Return the (X, Y) coordinate for the center point of the cell that contains the specified text.  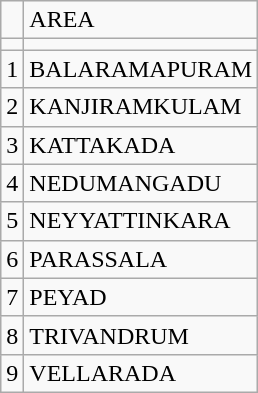
NEYYATTINKARA (141, 221)
BALARAMAPURAM (141, 69)
6 (12, 259)
8 (12, 335)
TRIVANDRUM (141, 335)
VELLARADA (141, 373)
9 (12, 373)
7 (12, 297)
4 (12, 183)
2 (12, 107)
PEYAD (141, 297)
KATTAKADA (141, 145)
AREA (141, 20)
1 (12, 69)
KANJIRAMKULAM (141, 107)
NEDUMANGADU (141, 183)
PARASSALA (141, 259)
5 (12, 221)
3 (12, 145)
